Identify which cell holds the provided text, then report its [x, y] central coordinate. 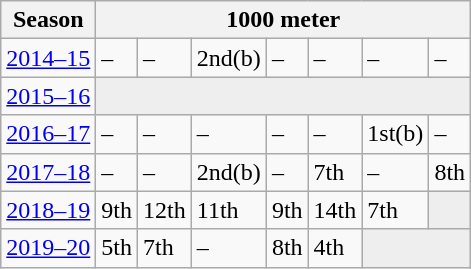
5th [117, 248]
Season [48, 20]
12th [165, 210]
2015–16 [48, 96]
11th [228, 210]
2019–20 [48, 248]
1000 meter [284, 20]
1st(b) [396, 134]
2018–19 [48, 210]
14th [335, 210]
2014–15 [48, 58]
2016–17 [48, 134]
4th [335, 248]
2017–18 [48, 172]
